For the text-containing cell, return its midpoint in (X, Y) coordinate format. 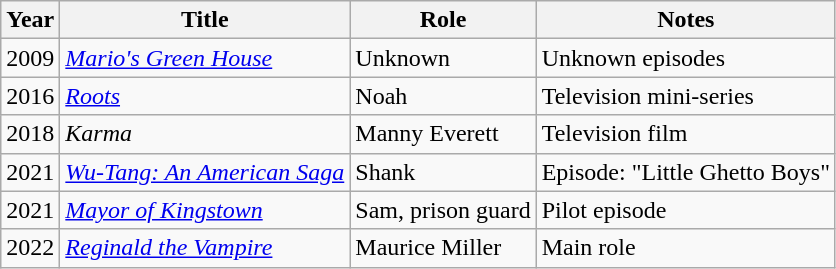
2009 (30, 58)
Wu-Tang: An American Saga (205, 172)
Year (30, 20)
Pilot episode (686, 210)
Roots (205, 96)
Main role (686, 248)
Unknown (443, 58)
Episode: "Little Ghetto Boys" (686, 172)
Noah (443, 96)
Karma (205, 134)
Notes (686, 20)
Manny Everett (443, 134)
Mayor of Kingstown (205, 210)
Reginald the Vampire (205, 248)
Title (205, 20)
2016 (30, 96)
2022 (30, 248)
Maurice Miller (443, 248)
Shank (443, 172)
2018 (30, 134)
Unknown episodes (686, 58)
Television mini-series (686, 96)
Sam, prison guard (443, 210)
Mario's Green House (205, 58)
Role (443, 20)
Television film (686, 134)
